Output the [X, Y] coordinate of the center of the cell containing the given text.  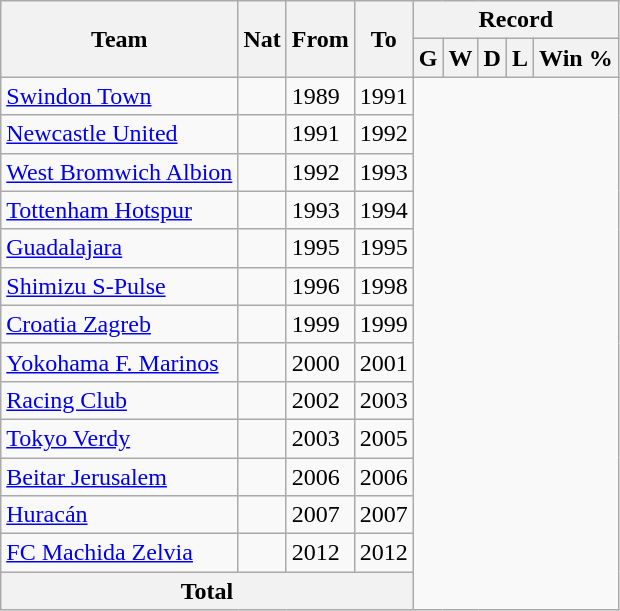
Newcastle United [120, 134]
Tottenham Hotspur [120, 210]
L [520, 58]
Win % [576, 58]
G [428, 58]
Swindon Town [120, 96]
1998 [384, 286]
Huracán [120, 515]
2002 [320, 400]
Yokohama F. Marinos [120, 362]
Record [516, 20]
Team [120, 39]
To [384, 39]
West Bromwich Albion [120, 172]
Total [208, 591]
Racing Club [120, 400]
2000 [320, 362]
Tokyo Verdy [120, 438]
Croatia Zagreb [120, 324]
Shimizu S-Pulse [120, 286]
Beitar Jerusalem [120, 477]
FC Machida Zelvia [120, 553]
Nat [262, 39]
2005 [384, 438]
Guadalajara [120, 248]
1989 [320, 96]
W [460, 58]
2001 [384, 362]
D [492, 58]
1996 [320, 286]
1994 [384, 210]
From [320, 39]
